Find where the given text appears and provide that cell's center as (x, y) coordinate. 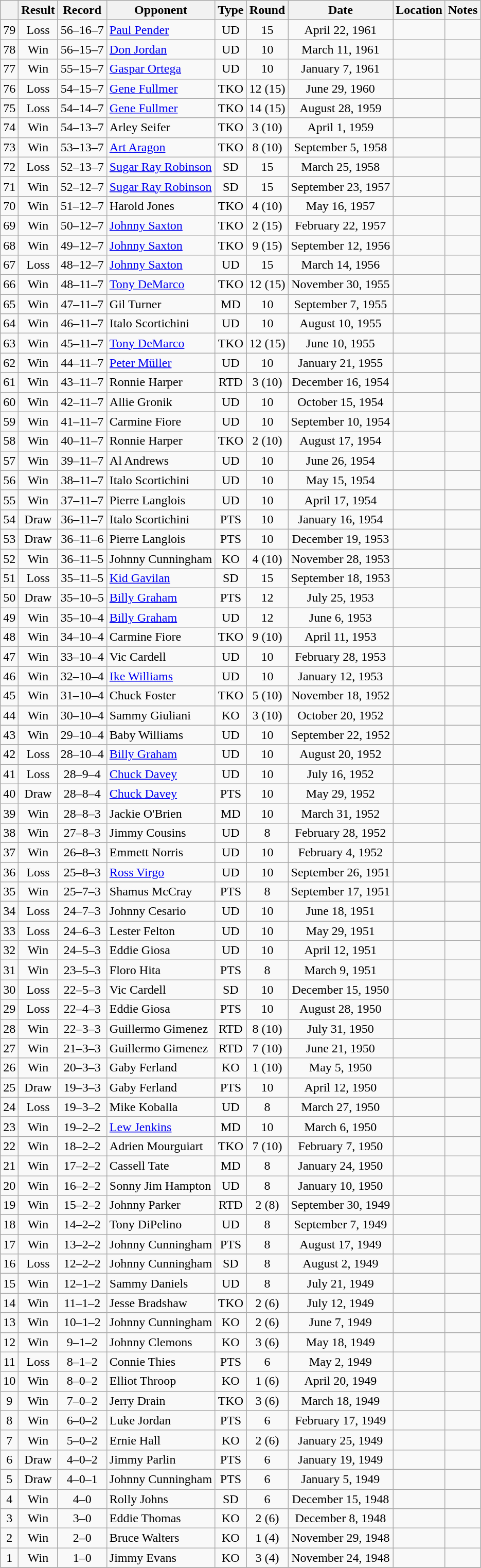
June 10, 1955 (341, 343)
April 12, 1951 (341, 950)
28–8–4 (82, 794)
Arley Seifer (161, 128)
Eddie Thomas (161, 1519)
Allie Gronik (161, 402)
31–10–4 (82, 696)
76 (9, 89)
3 (9, 1519)
43 (9, 735)
29–10–4 (82, 735)
79 (9, 30)
September 22, 1952 (341, 735)
33 (9, 931)
54–13–7 (82, 128)
23–5–3 (82, 970)
52–12–7 (82, 186)
February 22, 1957 (341, 225)
Mike Koballa (161, 1107)
21 (9, 1166)
28–10–4 (82, 754)
30 (9, 990)
5 (10) (268, 696)
15–2–2 (82, 1205)
25–7–3 (82, 892)
Chuck Foster (161, 696)
28–8–3 (82, 813)
Floro Hita (161, 970)
48–11–7 (82, 285)
Jesse Bradshaw (161, 1303)
Lew Jenkins (161, 1126)
September 10, 1954 (341, 421)
Jimmy Evans (161, 1558)
October 15, 1954 (341, 402)
November 18, 1952 (341, 696)
Johnny Parker (161, 1205)
Opponent (161, 10)
May 16, 1957 (341, 206)
25 (9, 1087)
Ernie Hall (161, 1440)
36–11–6 (82, 539)
March 18, 1949 (341, 1401)
2 (15) (268, 225)
27 (9, 1048)
July 21, 1949 (341, 1283)
9–1–2 (82, 1342)
12–2–2 (82, 1264)
May 29, 1952 (341, 794)
32 (9, 950)
September 12, 1956 (341, 245)
March 6, 1950 (341, 1126)
38–11–7 (82, 480)
January 5, 1949 (341, 1479)
Date (341, 10)
72 (9, 167)
8–1–2 (82, 1362)
22–5–3 (82, 990)
58 (9, 441)
24–7–3 (82, 911)
11 (9, 1362)
September 7, 1949 (341, 1225)
Sonny Jim Hampton (161, 1185)
5–0–2 (82, 1440)
4–0–1 (82, 1479)
53–13–7 (82, 147)
45 (9, 696)
20 (9, 1185)
January 10, 1950 (341, 1185)
March 27, 1950 (341, 1107)
8–0–2 (82, 1381)
January 7, 1961 (341, 69)
December 15, 1950 (341, 990)
44–11–7 (82, 363)
September 17, 1951 (341, 892)
27–8–3 (82, 833)
53 (9, 539)
September 7, 1955 (341, 304)
69 (9, 225)
Ike Williams (161, 676)
18 (9, 1225)
Type (230, 10)
43–11–7 (82, 382)
48–12–7 (82, 265)
42 (9, 754)
56–16–7 (82, 30)
19–3–2 (82, 1107)
17 (9, 1244)
Bruce Walters (161, 1538)
June 21, 1950 (341, 1048)
Rolly Johns (161, 1499)
37 (9, 852)
73 (9, 147)
August 2, 1949 (341, 1264)
2 (8) (268, 1205)
June 26, 1954 (341, 461)
2 (9, 1538)
Art Aragon (161, 147)
46–11–7 (82, 324)
9 (15) (268, 245)
71 (9, 186)
Jackie O'Brien (161, 813)
August 17, 1949 (341, 1244)
Sammy Giuliani (161, 715)
34 (9, 911)
24–6–3 (82, 931)
January 24, 1950 (341, 1166)
64 (9, 324)
12–1–2 (82, 1283)
January 19, 1949 (341, 1459)
July 25, 1953 (341, 598)
21–3–3 (82, 1048)
65 (9, 304)
Gil Turner (161, 304)
Round (268, 10)
51–12–7 (82, 206)
66 (9, 285)
1 (6) (268, 1381)
Location (419, 10)
August 17, 1954 (341, 441)
December 19, 1953 (341, 539)
35 (9, 892)
May 29, 1951 (341, 931)
13–2–2 (82, 1244)
September 26, 1951 (341, 872)
78 (9, 49)
49 (9, 618)
19 (9, 1205)
April 20, 1949 (341, 1381)
Shamus McCray (161, 892)
42–11–7 (82, 402)
April 17, 1954 (341, 500)
Cassell Tate (161, 1166)
Harold Jones (161, 206)
16 (9, 1264)
62 (9, 363)
35–10–4 (82, 618)
July 12, 1949 (341, 1303)
29 (9, 1009)
Lester Felton (161, 931)
March 11, 1961 (341, 49)
55 (9, 500)
26 (9, 1068)
24 (9, 1107)
36–11–5 (82, 558)
36–11–7 (82, 519)
March 9, 1951 (341, 970)
52–13–7 (82, 167)
7–0–2 (82, 1401)
39–11–7 (82, 461)
2–0 (82, 1538)
30–10–4 (82, 715)
Adrien Mourguiart (161, 1146)
34–10–4 (82, 637)
5 (9, 1479)
February 17, 1949 (341, 1420)
14 (15) (268, 108)
November 30, 1955 (341, 285)
June 7, 1949 (341, 1323)
Tony DiPelino (161, 1225)
28–9–4 (82, 774)
48 (9, 637)
Luke Jordan (161, 1420)
54–14–7 (82, 108)
February 28, 1952 (341, 833)
41 (9, 774)
September 23, 1957 (341, 186)
December 16, 1954 (341, 382)
6–0–2 (82, 1420)
May 15, 1954 (341, 480)
36 (9, 872)
April 22, 1961 (341, 30)
22–4–3 (82, 1009)
July 16, 1952 (341, 774)
January 25, 1949 (341, 1440)
22 (9, 1146)
14–2–2 (82, 1225)
April 1, 1959 (341, 128)
14 (9, 1303)
74 (9, 128)
4–0 (82, 1499)
19–3–3 (82, 1087)
1 (4) (268, 1538)
47 (9, 657)
Ross Virgo (161, 872)
August 28, 1950 (341, 1009)
July 31, 1950 (341, 1029)
March 14, 1956 (341, 265)
49–12–7 (82, 245)
68 (9, 245)
57 (9, 461)
35–11–5 (82, 578)
May 2, 1949 (341, 1362)
7 (9, 1440)
19–2–2 (82, 1126)
Peter Müller (161, 363)
Jerry Drain (161, 1401)
February 28, 1953 (341, 657)
June 29, 1960 (341, 89)
May 5, 1950 (341, 1068)
Notes (462, 10)
37–11–7 (82, 500)
Jimmy Cousins (161, 833)
25–8–3 (82, 872)
70 (9, 206)
May 18, 1949 (341, 1342)
75 (9, 108)
41–11–7 (82, 421)
Al Andrews (161, 461)
April 11, 1953 (341, 637)
45–11–7 (82, 343)
Johnny Cesario (161, 911)
Johnny Clemons (161, 1342)
January 12, 1953 (341, 676)
35–10–5 (82, 598)
August 20, 1952 (341, 754)
Elliot Throop (161, 1381)
31 (9, 970)
52 (9, 558)
December 15, 1948 (341, 1499)
56 (9, 480)
32–10–4 (82, 676)
50–12–7 (82, 225)
10–1–2 (82, 1323)
Paul Pender (161, 30)
55–15–7 (82, 69)
2 (10) (268, 441)
August 10, 1955 (341, 324)
60 (9, 402)
Sammy Daniels (161, 1283)
3–0 (82, 1519)
Connie Thies (161, 1362)
38 (9, 833)
February 7, 1950 (341, 1146)
56–15–7 (82, 49)
Jimmy Parlin (161, 1459)
Record (82, 10)
4 (9, 1499)
67 (9, 265)
18–2–2 (82, 1146)
17–2–2 (82, 1166)
1 (10) (268, 1068)
June 6, 1953 (341, 618)
1–0 (82, 1558)
50 (9, 598)
40–11–7 (82, 441)
20–3–3 (82, 1068)
16–2–2 (82, 1185)
October 20, 1952 (341, 715)
November 28, 1953 (341, 558)
26–8–3 (82, 852)
March 25, 1958 (341, 167)
77 (9, 69)
September 18, 1953 (341, 578)
January 16, 1954 (341, 519)
February 4, 1952 (341, 852)
September 30, 1949 (341, 1205)
22–3–3 (82, 1029)
September 5, 1958 (341, 147)
33–10–4 (82, 657)
61 (9, 382)
47–11–7 (82, 304)
54–15–7 (82, 89)
24–5–3 (82, 950)
Kid Gavilan (161, 578)
59 (9, 421)
April 12, 1950 (341, 1087)
63 (9, 343)
4–0–2 (82, 1459)
March 31, 1952 (341, 813)
November 29, 1948 (341, 1538)
3 (4) (268, 1558)
August 28, 1959 (341, 108)
Gaspar Ortega (161, 69)
11–1–2 (82, 1303)
Don Jordan (161, 49)
Emmett Norris (161, 852)
1 (9, 1558)
June 18, 1951 (341, 911)
November 24, 1948 (341, 1558)
39 (9, 813)
44 (9, 715)
40 (9, 794)
Baby Williams (161, 735)
December 8, 1948 (341, 1519)
13 (9, 1323)
9 (10) (268, 637)
January 21, 1955 (341, 363)
9 (9, 1401)
46 (9, 676)
51 (9, 578)
54 (9, 519)
23 (9, 1126)
28 (9, 1029)
Result (38, 10)
